Return the (x, y) coordinate for the center point of the cell that contains the specified text.  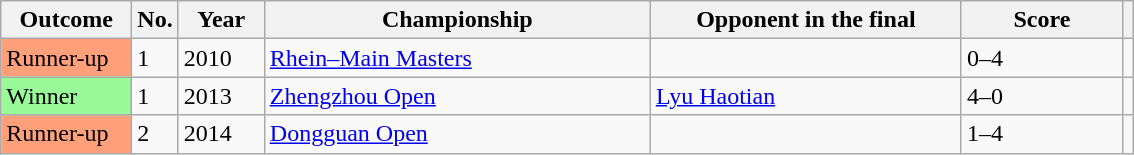
Dongguan Open (457, 134)
2 (155, 134)
Winner (66, 96)
4–0 (1042, 96)
2010 (221, 58)
No. (155, 20)
Outcome (66, 20)
1–4 (1042, 134)
0–4 (1042, 58)
Rhein–Main Masters (457, 58)
Year (221, 20)
2013 (221, 96)
Opponent in the final (806, 20)
Championship (457, 20)
Score (1042, 20)
2014 (221, 134)
Zhengzhou Open (457, 96)
Lyu Haotian (806, 96)
